Find where the given text appears and provide that cell's center as (x, y) coordinate. 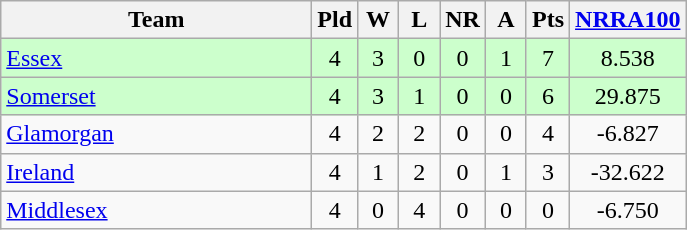
Team (156, 20)
Essex (156, 58)
-6.750 (628, 210)
6 (548, 96)
-6.827 (628, 134)
Pld (335, 20)
8.538 (628, 58)
Somerset (156, 96)
Pts (548, 20)
A (506, 20)
-32.622 (628, 172)
29.875 (628, 96)
NRRA100 (628, 20)
NR (463, 20)
W (378, 20)
L (420, 20)
Glamorgan (156, 134)
Middlesex (156, 210)
7 (548, 58)
Ireland (156, 172)
